Return (x, y) of the center of cell containing provided text 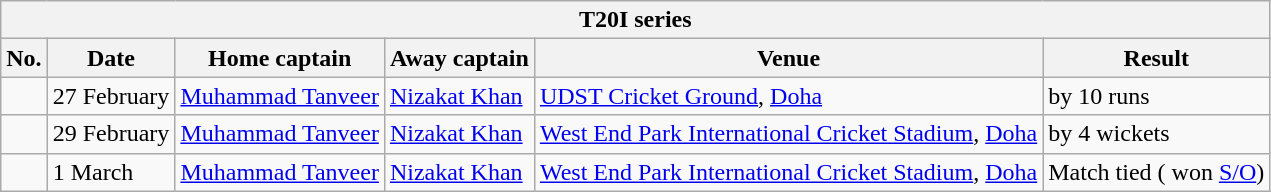
Result (1156, 58)
Match tied ( won S/O) (1156, 172)
by 4 wickets (1156, 134)
Date (111, 58)
Home captain (280, 58)
T20I series (636, 20)
27 February (111, 96)
Away captain (459, 58)
UDST Cricket Ground, Doha (788, 96)
1 March (111, 172)
29 February (111, 134)
Venue (788, 58)
by 10 runs (1156, 96)
No. (24, 58)
